Determine the [X, Y] coordinate at the center of the cell enclosing the given text.  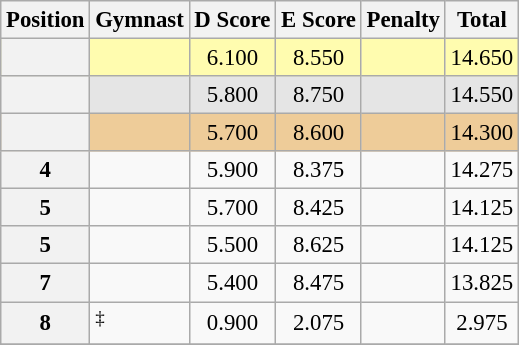
Penalty [403, 20]
8.600 [318, 133]
6.100 [232, 58]
5.800 [232, 95]
8.475 [318, 283]
‡ [140, 323]
14.300 [482, 133]
14.550 [482, 95]
8.375 [318, 170]
Gymnast [140, 20]
5.500 [232, 245]
Position [46, 20]
5.400 [232, 283]
14.275 [482, 170]
7 [46, 283]
E Score [318, 20]
14.650 [482, 58]
2.975 [482, 323]
4 [46, 170]
0.900 [232, 323]
8 [46, 323]
8.625 [318, 245]
8.425 [318, 208]
8.750 [318, 95]
2.075 [318, 323]
Total [482, 20]
5.900 [232, 170]
D Score [232, 20]
13.825 [482, 283]
8.550 [318, 58]
